Pinpoint the cell where the given text exists, returning its [X, Y] midpoint coordinate. 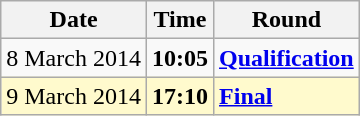
10:05 [180, 58]
Final [287, 96]
17:10 [180, 96]
Round [287, 20]
9 March 2014 [74, 96]
Time [180, 20]
8 March 2014 [74, 58]
Date [74, 20]
Qualification [287, 58]
